Detect which cell encompasses the target text, then output its (X, Y) center coordinate. 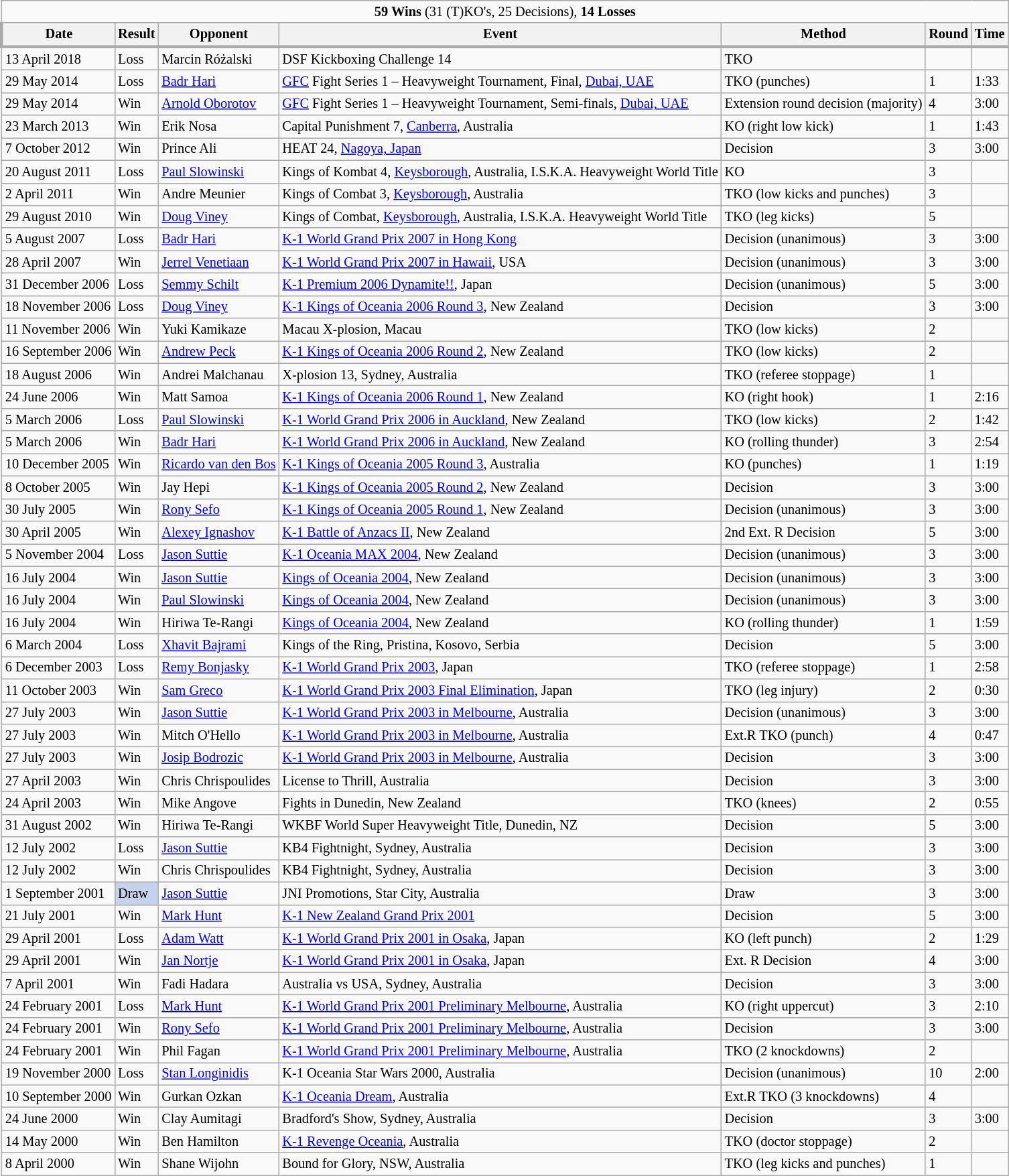
K-1 Premium 2006 Dynamite!!, Japan (500, 285)
Ext.R TKO (3 knockdowns) (824, 1096)
27 April 2003 (58, 781)
Shane Wijohn (218, 1164)
1:59 (990, 623)
Remy Bonjasky (218, 668)
K-1 Oceania Star Wars 2000, Australia (500, 1074)
Clay Aumitagi (218, 1119)
TKO (low kicks and punches) (824, 194)
K-1 Kings of Oceania 2005 Round 2, New Zealand (500, 488)
2:16 (990, 397)
Australia vs USA, Sydney, Australia (500, 984)
Phil Fagan (218, 1051)
18 November 2006 (58, 307)
10 September 2000 (58, 1096)
16 September 2006 (58, 352)
30 April 2005 (58, 533)
Semmy Schilt (218, 285)
Jan Nortje (218, 961)
21 July 2001 (58, 916)
X-plosion 13, Sydney, Australia (500, 375)
2 April 2011 (58, 194)
2:10 (990, 1006)
Alexey Ignashov (218, 533)
License to Thrill, Australia (500, 781)
10 (949, 1074)
Opponent (218, 35)
31 August 2002 (58, 826)
Kings of the Ring, Pristina, Kosovo, Serbia (500, 645)
Method (824, 35)
Arnold Oborotov (218, 104)
TKO (leg injury) (824, 690)
TKO (leg kicks) (824, 217)
K-1 Oceania MAX 2004, New Zealand (500, 556)
Extension round decision (majority) (824, 104)
2:00 (990, 1074)
Erik Nosa (218, 127)
0:47 (990, 736)
Result (137, 35)
11 November 2006 (58, 330)
1:43 (990, 127)
KO (824, 172)
K-1 Oceania Dream, Australia (500, 1096)
Jerrel Venetiaan (218, 262)
Ext.R TKO (punch) (824, 736)
14 May 2000 (58, 1142)
7 April 2001 (58, 984)
Yuki Kamikaze (218, 330)
2:58 (990, 668)
JNI Promotions, Star City, Australia (500, 893)
30 July 2005 (58, 510)
K-1 World Grand Prix 2007 in Hong Kong (500, 239)
Adam Watt (218, 939)
20 August 2011 (58, 172)
11 October 2003 (58, 690)
Round (949, 35)
Prince Ali (218, 149)
Xhavit Bajrami (218, 645)
Andrei Malchanau (218, 375)
24 April 2003 (58, 803)
Kings of Combat 3, Keysborough, Australia (500, 194)
1 September 2001 (58, 893)
TKO (doctor stoppage) (824, 1142)
K-1 World Grand Prix 2007 in Hawaii, USA (500, 262)
K-1 New Zealand Grand Prix 2001 (500, 916)
8 April 2000 (58, 1164)
Bradford's Show, Sydney, Australia (500, 1119)
Event (500, 35)
Josip Bodrozic (218, 758)
0:30 (990, 690)
K-1 World Grand Prix 2003, Japan (500, 668)
Gurkan Ozkan (218, 1096)
KO (punches) (824, 465)
Mike Angove (218, 803)
K-1 Revenge Oceania, Australia (500, 1142)
Bound for Glory, NSW, Australia (500, 1164)
2:54 (990, 442)
1:42 (990, 420)
29 August 2010 (58, 217)
7 October 2012 (58, 149)
Kings of Combat, Keysborough, Australia, I.S.K.A. Heavyweight World Title (500, 217)
1:19 (990, 465)
24 June 2006 (58, 397)
KO (right hook) (824, 397)
59 Wins (31 (T)KO's, 25 Decisions), 14 Losses (505, 12)
Mitch O'Hello (218, 736)
Stan Longinidis (218, 1074)
Fights in Dunedin, New Zealand (500, 803)
24 June 2000 (58, 1119)
1:33 (990, 82)
TKO (824, 59)
10 December 2005 (58, 465)
Macau X-plosion, Macau (500, 330)
TKO (leg kicks and punches) (824, 1164)
K-1 Kings of Oceania 2006 Round 2, New Zealand (500, 352)
GFC Fight Series 1 – Heavyweight Tournament, Semi-finals, Dubai, UAE (500, 104)
19 November 2000 (58, 1074)
Marcin Różalski (218, 59)
KO (right low kick) (824, 127)
KO (left punch) (824, 939)
23 March 2013 (58, 127)
Fadi Hadara (218, 984)
Andre Meunier (218, 194)
8 October 2005 (58, 488)
K-1 Kings of Oceania 2005 Round 1, New Zealand (500, 510)
K-1 World Grand Prix 2003 Final Elimination, Japan (500, 690)
DSF Kickboxing Challenge 14 (500, 59)
Jay Hepi (218, 488)
WKBF World Super Heavyweight Title, Dunedin, NZ (500, 826)
1:29 (990, 939)
Kings of Kombat 4, Keysborough, Australia, I.S.K.A. Heavyweight World Title (500, 172)
KO (right uppercut) (824, 1006)
28 April 2007 (58, 262)
GFC Fight Series 1 – Heavyweight Tournament, Final, Dubai, UAE (500, 82)
K-1 Kings of Oceania 2006 Round 3, New Zealand (500, 307)
6 December 2003 (58, 668)
Time (990, 35)
6 March 2004 (58, 645)
5 November 2004 (58, 556)
0:55 (990, 803)
Ricardo van den Bos (218, 465)
2nd Ext. R Decision (824, 533)
HEAT 24, Nagoya, Japan (500, 149)
TKO (knees) (824, 803)
K-1 Kings of Oceania 2005 Round 3, Australia (500, 465)
K-1 Kings of Oceania 2006 Round 1, New Zealand (500, 397)
Ext. R Decision (824, 961)
Date (58, 35)
Capital Punishment 7, Canberra, Australia (500, 127)
18 August 2006 (58, 375)
K-1 Battle of Anzacs II, New Zealand (500, 533)
TKO (punches) (824, 82)
Andrew Peck (218, 352)
5 August 2007 (58, 239)
Ben Hamilton (218, 1142)
31 December 2006 (58, 285)
Sam Greco (218, 690)
Matt Samoa (218, 397)
TKO (2 knockdowns) (824, 1051)
13 April 2018 (58, 59)
